Return (x, y) of the center of cell containing provided text 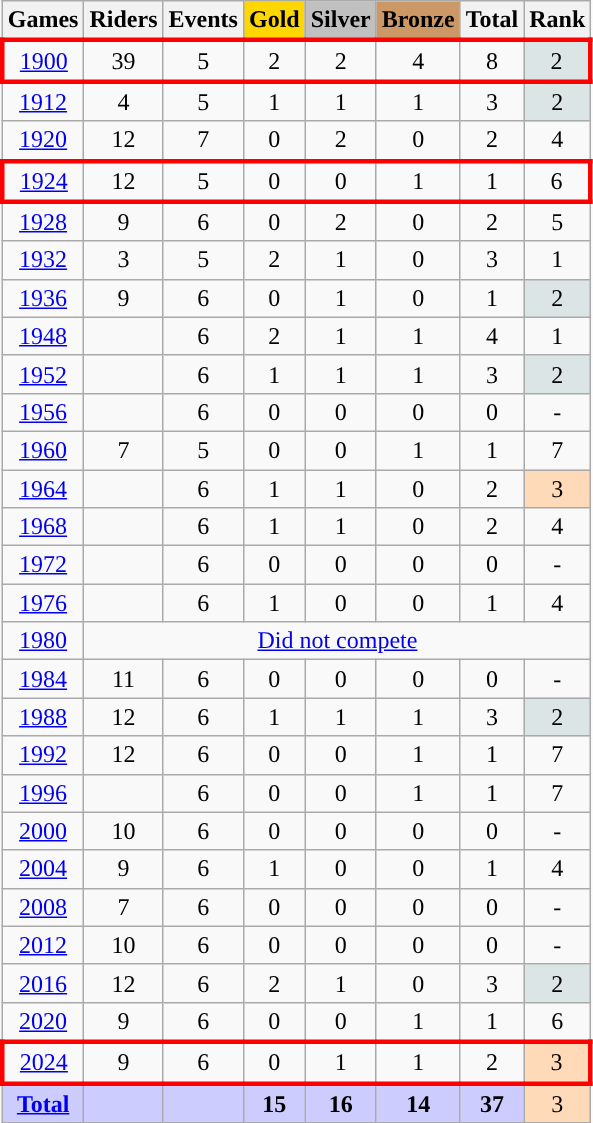
Rank (558, 21)
Riders (124, 21)
Did not compete (338, 641)
1936 (43, 298)
2024 (43, 1062)
2016 (43, 983)
1972 (43, 565)
2012 (43, 945)
1992 (43, 755)
2020 (43, 1022)
1948 (43, 336)
1984 (43, 679)
1928 (43, 222)
2004 (43, 869)
1964 (43, 489)
Silver (340, 21)
Events (203, 21)
2000 (43, 831)
39 (124, 60)
1996 (43, 793)
14 (418, 1103)
1956 (43, 412)
Gold (274, 21)
1980 (43, 641)
16 (340, 1103)
1900 (43, 60)
1988 (43, 717)
1912 (43, 101)
Games (43, 21)
1952 (43, 374)
2008 (43, 907)
11 (124, 679)
8 (492, 60)
1924 (43, 180)
15 (274, 1103)
1968 (43, 527)
1960 (43, 450)
Bronze (418, 21)
1920 (43, 141)
37 (492, 1103)
1932 (43, 260)
1976 (43, 603)
